Determine the (X, Y) coordinate at the center of the cell enclosing the given text.  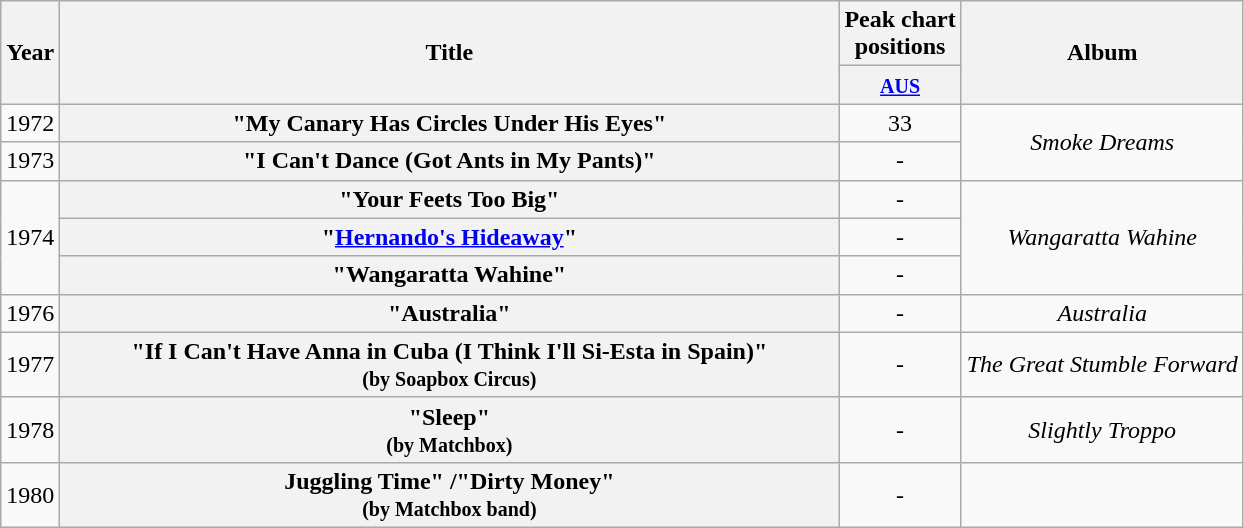
Peak chartpositions (900, 34)
Slightly Troppo (1102, 430)
Year (30, 52)
Title (450, 52)
"Hernando's Hideaway" (450, 237)
1972 (30, 123)
1974 (30, 237)
"Your Feets Too Big" (450, 199)
"My Canary Has Circles Under His Eyes" (450, 123)
Album (1102, 52)
"Australia" (450, 313)
Juggling Time" /"Dirty Money" (by Matchbox band) (450, 494)
33 (900, 123)
"If I Can't Have Anna in Cuba (I Think I'll Si-Esta in Spain)" (by Soapbox Circus) (450, 364)
Australia (1102, 313)
AUS (900, 85)
1973 (30, 161)
1980 (30, 494)
1976 (30, 313)
1977 (30, 364)
The Great Stumble Forward (1102, 364)
1978 (30, 430)
Smoke Dreams (1102, 142)
Wangaratta Wahine (1102, 237)
"Sleep" (by Matchbox) (450, 430)
"I Can't Dance (Got Ants in My Pants)" (450, 161)
"Wangaratta Wahine" (450, 275)
